Return (X, Y) of the center of cell containing provided text 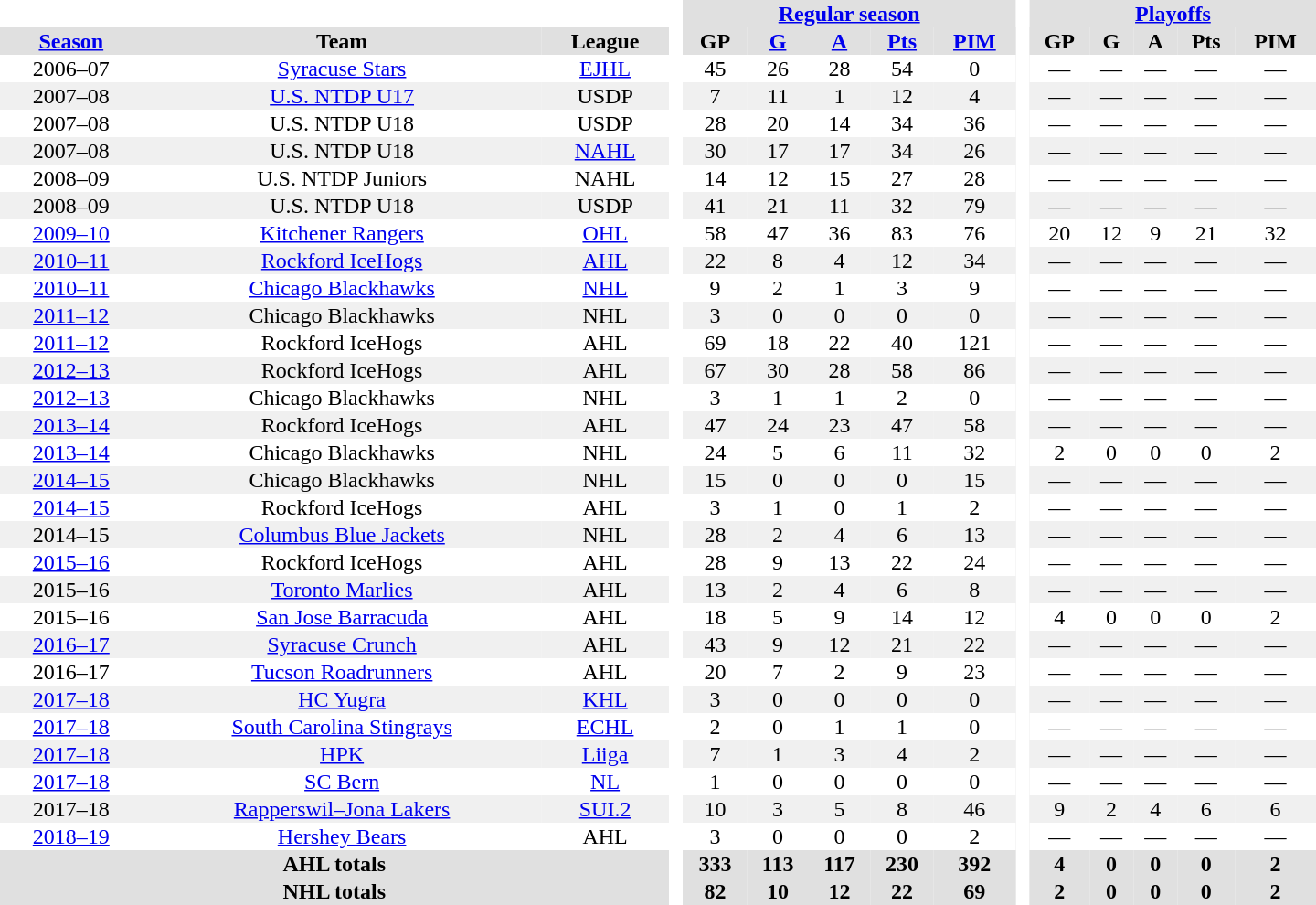
ECHL (605, 727)
HC Yugra (342, 699)
U.S. NTDP Juniors (342, 178)
OHL (605, 233)
Regular season (850, 14)
40 (902, 343)
U.S. NTDP U17 (342, 96)
SUI.2 (605, 809)
392 (974, 864)
117 (839, 864)
Playoffs (1173, 14)
82 (716, 891)
333 (716, 864)
Liiga (605, 754)
NHL totals (334, 891)
46 (974, 809)
2006–07 (71, 69)
76 (974, 233)
113 (777, 864)
HPK (342, 754)
Columbus Blue Jackets (342, 535)
2018–19 (71, 836)
121 (974, 343)
Hershey Bears (342, 836)
NL (605, 782)
41 (716, 206)
230 (902, 864)
Team (342, 41)
67 (716, 370)
Tucson Roadrunners (342, 672)
43 (716, 644)
83 (902, 233)
EJHL (605, 69)
League (605, 41)
86 (974, 370)
Rapperswil–Jona Lakers (342, 809)
79 (974, 206)
Syracuse Crunch (342, 644)
2009–10 (71, 233)
South Carolina Stingrays (342, 727)
KHL (605, 699)
Syracuse Stars (342, 69)
Toronto Marlies (342, 590)
45 (716, 69)
San Jose Barracuda (342, 617)
Kitchener Rangers (342, 233)
AHL totals (334, 864)
27 (902, 178)
Season (71, 41)
54 (902, 69)
SC Bern (342, 782)
